Search for the cell housing the specified text and yield its [X, Y] center coordinate. 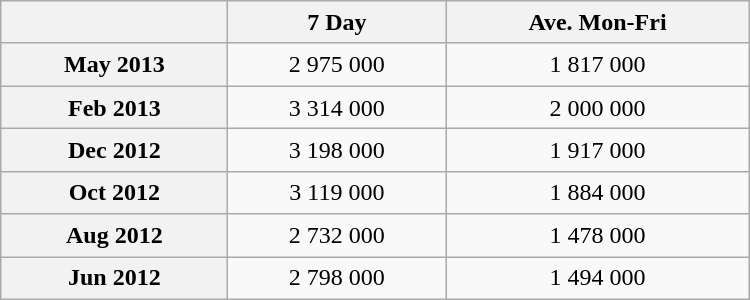
1 478 000 [598, 236]
Aug 2012 [114, 236]
3 314 000 [337, 108]
7 Day [337, 22]
3 119 000 [337, 192]
Ave. Mon-Fri [598, 22]
2 732 000 [337, 236]
Dec 2012 [114, 150]
2 000 000 [598, 108]
Feb 2013 [114, 108]
Jun 2012 [114, 278]
2 798 000 [337, 278]
2 975 000 [337, 64]
1 917 000 [598, 150]
3 198 000 [337, 150]
1 817 000 [598, 64]
May 2013 [114, 64]
1 494 000 [598, 278]
1 884 000 [598, 192]
Oct 2012 [114, 192]
